Extract the (X, Y) coordinate from the center of the cell holding the provided text.  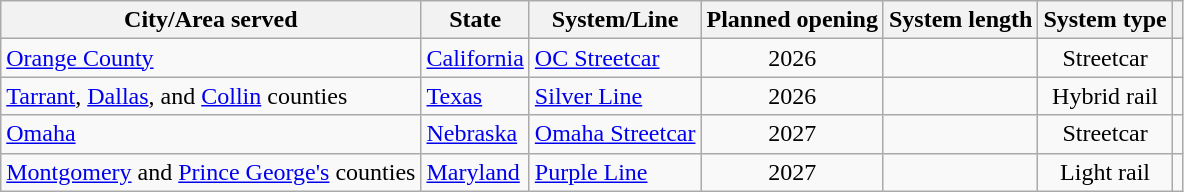
City/Area served (211, 20)
Purple Line (615, 172)
System/Line (615, 20)
Hybrid rail (1105, 96)
State (475, 20)
Light rail (1105, 172)
Montgomery and Prince George's counties (211, 172)
System type (1105, 20)
Omaha (211, 134)
Omaha Streetcar (615, 134)
OC Streetcar (615, 58)
Nebraska (475, 134)
Silver Line (615, 96)
California (475, 58)
System length (960, 20)
Texas (475, 96)
Maryland (475, 172)
Tarrant, Dallas, and Collin counties (211, 96)
Orange County (211, 58)
Planned opening (792, 20)
